From the cell containing the given text, extract its center point as (x, y) coordinate. 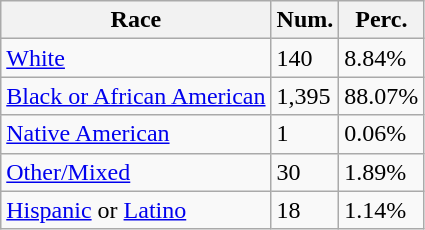
Native American (136, 134)
88.07% (382, 96)
Other/Mixed (136, 172)
18 (305, 210)
Black or African American (136, 96)
1.14% (382, 210)
140 (305, 58)
8.84% (382, 58)
Hispanic or Latino (136, 210)
0.06% (382, 134)
30 (305, 172)
Num. (305, 20)
1,395 (305, 96)
1 (305, 134)
Perc. (382, 20)
1.89% (382, 172)
Race (136, 20)
White (136, 58)
